Return the [x, y] coordinate for the center point of the cell that contains the specified text.  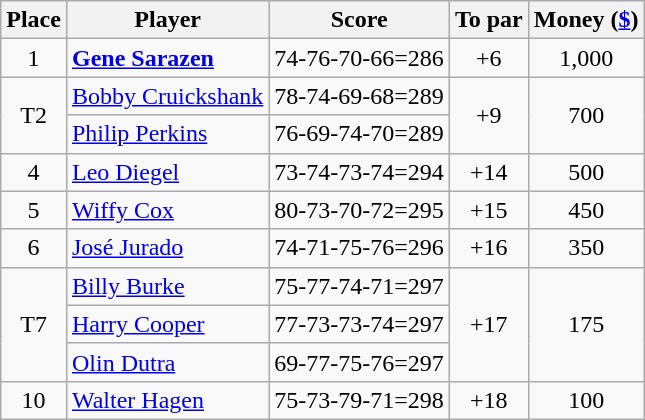
Player [167, 20]
José Jurado [167, 248]
1,000 [586, 58]
1 [34, 58]
Philip Perkins [167, 134]
73-74-73-74=294 [360, 172]
69-77-75-76=297 [360, 362]
74-71-75-76=296 [360, 248]
+18 [488, 400]
Billy Burke [167, 286]
500 [586, 172]
175 [586, 324]
75-73-79-71=298 [360, 400]
Harry Cooper [167, 324]
76-69-74-70=289 [360, 134]
Money ($) [586, 20]
80-73-70-72=295 [360, 210]
+9 [488, 115]
Score [360, 20]
T2 [34, 115]
Leo Diegel [167, 172]
+14 [488, 172]
4 [34, 172]
75-77-74-71=297 [360, 286]
700 [586, 115]
74-76-70-66=286 [360, 58]
+16 [488, 248]
Gene Sarazen [167, 58]
78-74-69-68=289 [360, 96]
T7 [34, 324]
Place [34, 20]
To par [488, 20]
Wiffy Cox [167, 210]
+17 [488, 324]
5 [34, 210]
77-73-73-74=297 [360, 324]
6 [34, 248]
Olin Dutra [167, 362]
Bobby Cruickshank [167, 96]
100 [586, 400]
450 [586, 210]
Walter Hagen [167, 400]
+15 [488, 210]
350 [586, 248]
10 [34, 400]
+6 [488, 58]
